Scan for the cell matching the given text and deliver its [X, Y] coordinate at center. 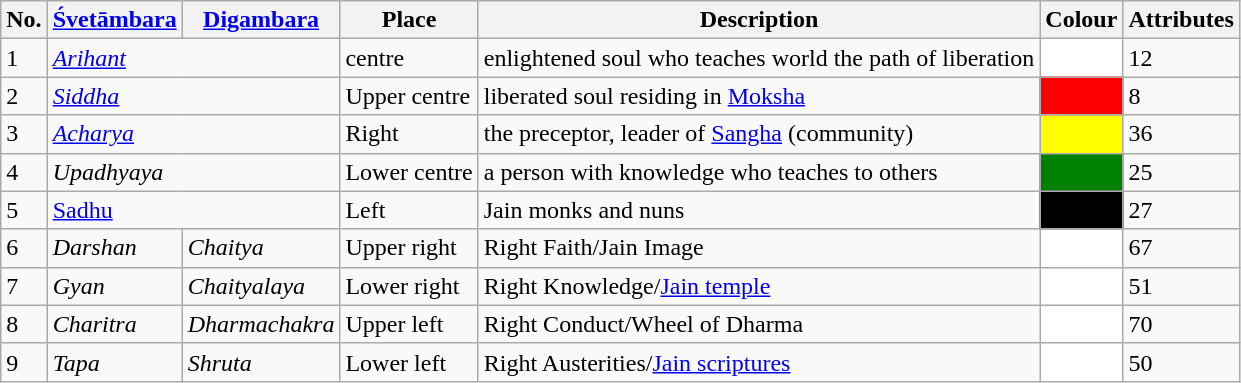
Tapa [114, 362]
27 [1181, 210]
Upper right [409, 248]
1 [24, 58]
Siddha [194, 96]
5 [24, 210]
Right Faith/Jain Image [759, 248]
the preceptor, leader of Sangha (community) [759, 134]
Acharya [194, 134]
Gyan [114, 286]
25 [1181, 172]
Right [409, 134]
Right Austerities/Jain scriptures [759, 362]
Charitra [114, 324]
51 [1181, 286]
Darshan [114, 248]
Place [409, 20]
Right Knowledge/Jain temple [759, 286]
4 [24, 172]
a person with knowledge who teaches to others [759, 172]
Chaitya [261, 248]
Description [759, 20]
liberated soul residing in Moksha [759, 96]
Dharmachakra [261, 324]
No. [24, 20]
Jain monks and nuns [759, 210]
Chaityalaya [261, 286]
6 [24, 248]
12 [1181, 58]
Lower right [409, 286]
Upper left [409, 324]
Sadhu [194, 210]
Shruta [261, 362]
2 [24, 96]
Lower centre [409, 172]
Lower left [409, 362]
Upper centre [409, 96]
50 [1181, 362]
Arihant [194, 58]
3 [24, 134]
Attributes [1181, 20]
36 [1181, 134]
9 [24, 362]
Right Conduct/Wheel of Dharma [759, 324]
Colour [1082, 20]
Upadhyaya [194, 172]
Left [409, 210]
centre [409, 58]
enlightened soul who teaches world the path of liberation [759, 58]
Digambara [261, 20]
70 [1181, 324]
67 [1181, 248]
7 [24, 286]
Śvetāmbara [114, 20]
